Pinpoint the cell where the given text exists, returning its (x, y) midpoint coordinate. 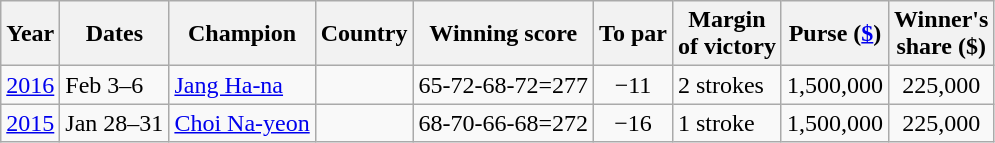
2016 (30, 85)
To par (634, 34)
Country (364, 34)
Marginof victory (726, 34)
Year (30, 34)
Dates (114, 34)
Champion (242, 34)
68-70-66-68=272 (504, 123)
1 stroke (726, 123)
65-72-68-72=277 (504, 85)
Purse ($) (834, 34)
Choi Na-yeon (242, 123)
Jan 28–31 (114, 123)
Jang Ha-na (242, 85)
2015 (30, 123)
Feb 3–6 (114, 85)
2 strokes (726, 85)
Winner'sshare ($) (942, 34)
−16 (634, 123)
−11 (634, 85)
Winning score (504, 34)
